Scan for the cell matching the given text and deliver its (x, y) coordinate at center. 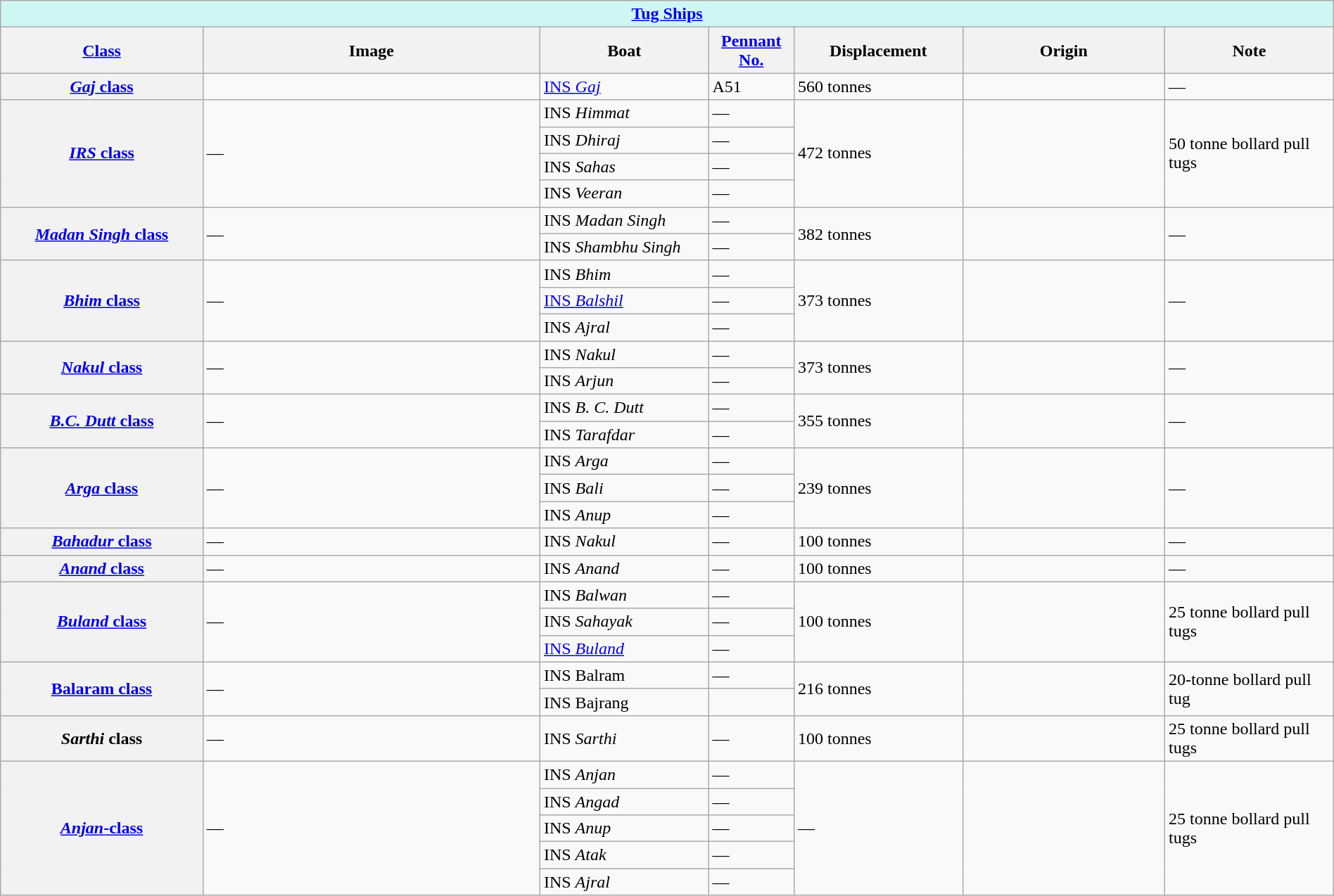
Bahadur class (101, 542)
A51 (751, 87)
INS Shambhu Singh (624, 247)
Pennant No. (751, 51)
INS Atak (624, 855)
20-tonne bollard pull tug (1250, 689)
INS Buland (624, 648)
INS Dhiraj (624, 140)
Nakul class (101, 367)
INS B. C. Dutt (624, 408)
INS Balwan (624, 595)
INS Anjan (624, 774)
INS Angad (624, 801)
Class (101, 51)
239 tonnes (878, 488)
Anjan-class (101, 828)
216 tonnes (878, 689)
Buland class (101, 622)
INS Madan Singh (624, 220)
382 tonnes (878, 233)
Boat (624, 51)
Displacement (878, 51)
Anand class (101, 568)
355 tonnes (878, 421)
INS Balram (624, 675)
472 tonnes (878, 153)
INS Bhim (624, 274)
Sarthi class (101, 738)
INS Anand (624, 568)
INS Sahayak (624, 622)
Note (1250, 51)
Tug Ships (667, 14)
INS Himmat (624, 113)
IRS class (101, 153)
INS Bajrang (624, 702)
50 tonne bollard pull tugs (1250, 153)
INS Bali (624, 488)
Madan Singh class (101, 233)
Arga class (101, 488)
Balaram class (101, 689)
Bhim class (101, 300)
Gaj class (101, 87)
INS Tarafdar (624, 435)
INS Arga (624, 461)
Origin (1064, 51)
B.C. Dutt class (101, 421)
INS Sarthi (624, 738)
INS Gaj (624, 87)
INS Balshil (624, 300)
INS Veeran (624, 193)
Image (371, 51)
INS Sahas (624, 167)
560 tonnes (878, 87)
INS Arjun (624, 381)
